Capture the cell that displays the provided text and extract its (X, Y) central coordinate. 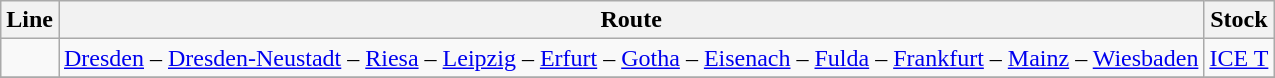
Stock (1239, 20)
Line (30, 20)
Dresden – Dresden-Neustadt – Riesa – Leipzig – Erfurt – Gotha – Eisenach – Fulda – Frankfurt – Mainz – Wiesbaden (630, 58)
ICE T (1239, 58)
Route (630, 20)
